Scan for the cell matching the given text and deliver its [X, Y] coordinate at center. 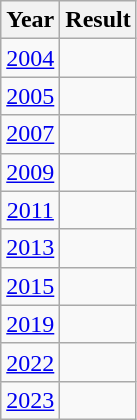
2022 [30, 362]
2015 [30, 286]
Result [98, 20]
2007 [30, 134]
2004 [30, 58]
2009 [30, 172]
Year [30, 20]
2013 [30, 248]
2019 [30, 324]
2005 [30, 96]
2023 [30, 400]
2011 [30, 210]
